Capture the cell that displays the provided text and extract its (X, Y) central coordinate. 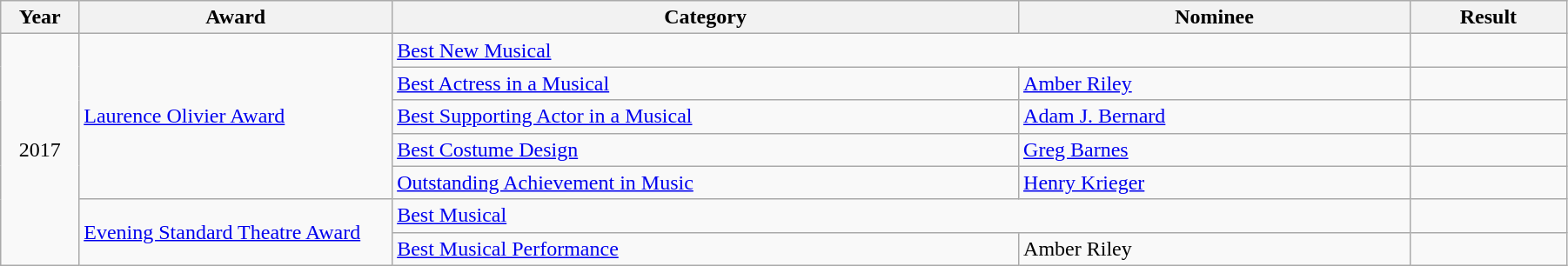
Best Costume Design (706, 150)
Best New Musical (901, 50)
Nominee (1215, 17)
Best Musical (901, 216)
Best Supporting Actor in a Musical (706, 116)
Result (1488, 17)
Best Actress in a Musical (706, 83)
Award (236, 17)
Laurence Olivier Award (236, 116)
Year (40, 17)
Category (706, 17)
Greg Barnes (1215, 150)
Outstanding Achievement in Music (706, 183)
2017 (40, 150)
Best Musical Performance (706, 249)
Henry Krieger (1215, 183)
Evening Standard Theatre Award (236, 232)
Adam J. Bernard (1215, 116)
